Output the [X, Y] coordinate of the center of the cell containing the given text.  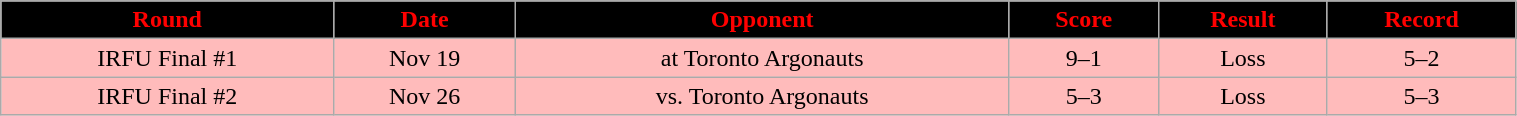
5–2 [1422, 58]
Record [1422, 20]
Opponent [762, 20]
Round [168, 20]
Nov 19 [425, 58]
IRFU Final #1 [168, 58]
Result [1243, 20]
Nov 26 [425, 96]
at Toronto Argonauts [762, 58]
IRFU Final #2 [168, 96]
9–1 [1084, 58]
Score [1084, 20]
Date [425, 20]
vs. Toronto Argonauts [762, 96]
